Determine the [X, Y] coordinate at the center of the cell enclosing the given text.  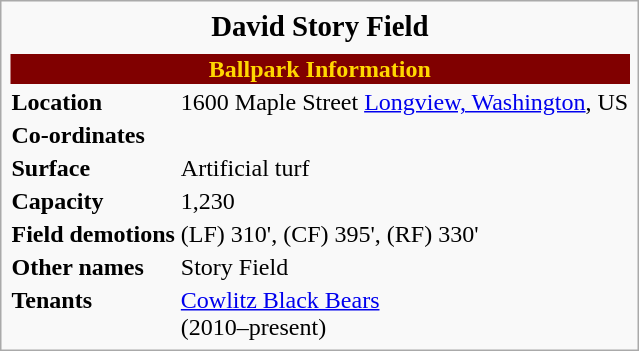
David Story Field [320, 27]
Other names [93, 267]
Tenants [93, 314]
Field demotions [93, 234]
1,230 [404, 201]
Ballpark Information [320, 69]
Capacity [93, 201]
(LF) 310', (CF) 395', (RF) 330' [404, 234]
Artificial turf [404, 168]
Location [93, 102]
Cowlitz Black Bears(2010–present) [404, 314]
Co-ordinates [93, 135]
Surface [93, 168]
Story Field [404, 267]
1600 Maple Street Longview, Washington, US [404, 102]
